Determine the (X, Y) coordinate at the center of the cell enclosing the given text.  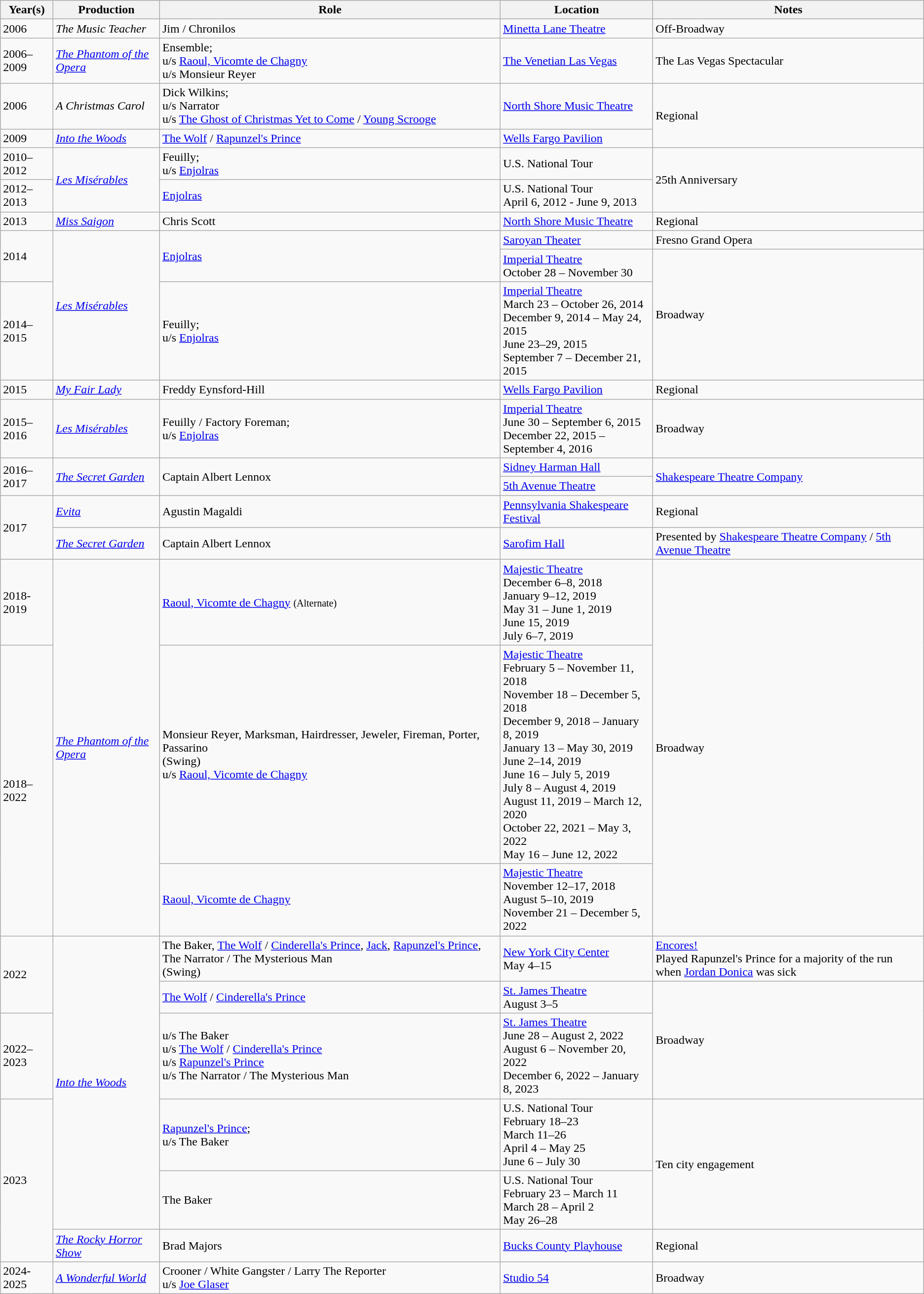
Studio 54 (577, 1277)
The Baker (330, 1200)
2023 (27, 1180)
Notes (789, 10)
2014–2015 (27, 331)
Shakespeare Theatre Company (789, 477)
Agustin Magaldi (330, 511)
Encores!Played Rapunzel's Prince for a majority of the run when Jordan Donica was sick (789, 958)
Location (577, 10)
St. James TheatreAugust 3–5 (577, 997)
U.S. National TourApril 6, 2012 - June 9, 2013 (577, 195)
2017 (27, 528)
Role (330, 10)
Ensemble;u/s Raoul, Vicomte de Chagnyu/s Monsieur Reyer (330, 61)
A Wonderful World (106, 1277)
Raoul, Vicomte de Chagny (330, 900)
Rapunzel's Prince;u/s The Baker (330, 1135)
Presented by Shakespeare Theatre Company / 5th Avenue Theatre (789, 544)
The Wolf / Rapunzel's Prince (330, 138)
Miss Saigon (106, 221)
2016–2017 (27, 477)
2018-2019 (27, 602)
2018–2022 (27, 791)
2015 (27, 389)
2012–2013 (27, 195)
U.S. National Tour February 23 – March 11 March 28 – April 2May 26–28 (577, 1200)
Fresno Grand Opera (789, 240)
Saroyan Theater (577, 240)
2024-2025 (27, 1277)
2014 (27, 256)
U.S. National TourFebruary 18–23March 11–26April 4 – May 25June 6 – July 30 (577, 1135)
25th Anniversary (789, 180)
u/s The Bakeru/s The Wolf / Cinderella's Princeu/s Rapunzel's Princeu/s The Narrator / The Mysterious Man (330, 1056)
Bucks County Playhouse (577, 1246)
Feuilly / Factory Foreman;u/s Enjolras (330, 428)
Off-Broadway (789, 29)
Year(s) (27, 10)
2009 (27, 138)
Ten city engagement (789, 1164)
St. James TheatreJune 28 – August 2, 2022August 6 – November 20, 2022December 6, 2022 – January 8, 2023 (577, 1056)
Monsieur Reyer, Marksman, Hairdresser, Jeweler, Fireman, Porter, Passarino(Swing)u/s Raoul, Vicomte de Chagny (330, 754)
The Rocky Horror Show (106, 1246)
A Christmas Carol (106, 106)
My Fair Lady (106, 389)
Majestic TheatreDecember 6–8, 2018January 9–12, 2019May 31 – June 1, 2019June 15, 2019July 6–7, 2019 (577, 602)
The Las Vegas Spectacular (789, 61)
The Venetian Las Vegas (577, 61)
The Music Teacher (106, 29)
Imperial TheatreJune 30 – September 6, 2015December 22, 2015 – September 4, 2016 (577, 428)
Pennsylvania Shakespeare Festival (577, 511)
5th Avenue Theatre (577, 486)
2022 (27, 974)
2015–2016 (27, 428)
2013 (27, 221)
Sidney Harman Hall (577, 467)
Sarofim Hall (577, 544)
Minetta Lane Theatre (577, 29)
Production (106, 10)
Freddy Eynsford-Hill (330, 389)
2022–2023 (27, 1056)
New York City CenterMay 4–15 (577, 958)
Raoul, Vicomte de Chagny (Alternate) (330, 602)
Dick Wilkins;u/s Narratoru/s The Ghost of Christmas Yet to Come / Young Scrooge (330, 106)
Evita (106, 511)
U.S. National Tour (577, 164)
Imperial TheatreOctober 28 – November 30 (577, 266)
The Baker, The Wolf / Cinderella's Prince, Jack, Rapunzel's Prince, The Narrator / The Mysterious Man(Swing) (330, 958)
2006–2009 (27, 61)
2010–2012 (27, 164)
Jim / Chronilos (330, 29)
Majestic TheatreNovember 12–17, 2018August 5–10, 2019November 21 – December 5, 2022 (577, 900)
The Wolf / Cinderella's Prince (330, 997)
Imperial TheatreMarch 23 – October 26, 2014December 9, 2014 – May 24, 2015June 23–29, 2015September 7 – December 21, 2015 (577, 331)
Brad Majors (330, 1246)
Chris Scott (330, 221)
Crooner / White Gangster / Larry The Reporteru/s Joe Glaser (330, 1277)
